Capture the cell that displays the provided text and extract its (X, Y) central coordinate. 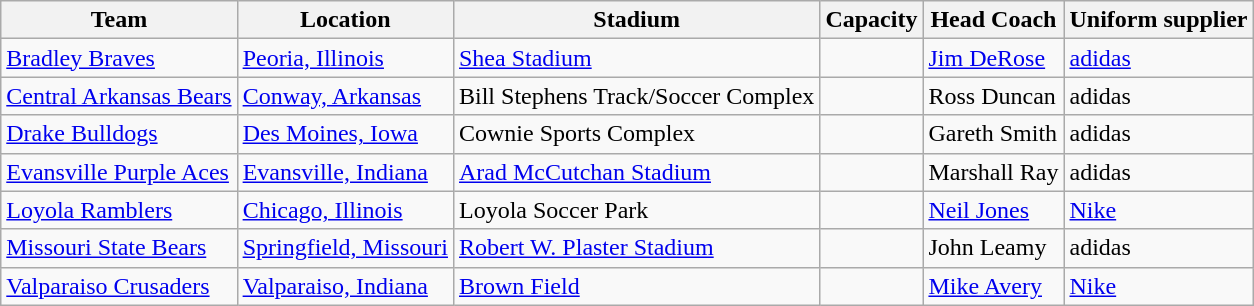
John Leamy (994, 248)
Brown Field (636, 286)
Bradley Braves (119, 58)
Neil Jones (994, 210)
Ross Duncan (994, 96)
Chicago, Illinois (345, 210)
Shea Stadium (636, 58)
Head Coach (994, 20)
Location (345, 20)
Valparaiso, Indiana (345, 286)
Springfield, Missouri (345, 248)
Cownie Sports Complex (636, 134)
Jim DeRose (994, 58)
Loyola Ramblers (119, 210)
Team (119, 20)
Arad McCutchan Stadium (636, 172)
Robert W. Plaster Stadium (636, 248)
Valparaiso Crusaders (119, 286)
Marshall Ray (994, 172)
Drake Bulldogs (119, 134)
Des Moines, Iowa (345, 134)
Peoria, Illinois (345, 58)
Missouri State Bears (119, 248)
Mike Avery (994, 286)
Loyola Soccer Park (636, 210)
Capacity (872, 20)
Evansville, Indiana (345, 172)
Central Arkansas Bears (119, 96)
Bill Stephens Track/Soccer Complex (636, 96)
Gareth Smith (994, 134)
Evansville Purple Aces (119, 172)
Conway, Arkansas (345, 96)
Stadium (636, 20)
Uniform supplier (1158, 20)
